Pinpoint the cell where the given text exists, returning its [x, y] midpoint coordinate. 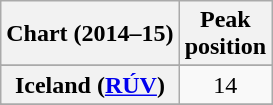
14 [225, 85]
Iceland (RÚV) [90, 85]
Peakposition [225, 34]
Chart (2014–15) [90, 34]
